For the text-containing cell, return its midpoint in (X, Y) coordinate format. 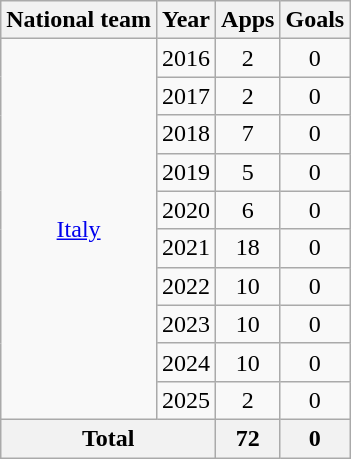
2025 (186, 400)
2023 (186, 324)
5 (248, 172)
6 (248, 210)
Goals (315, 20)
Italy (79, 230)
18 (248, 248)
2017 (186, 96)
2018 (186, 134)
7 (248, 134)
Apps (248, 20)
2020 (186, 210)
2016 (186, 58)
Total (108, 438)
2024 (186, 362)
72 (248, 438)
Year (186, 20)
2022 (186, 286)
2021 (186, 248)
National team (79, 20)
2019 (186, 172)
